Find where the given text appears and provide that cell's center as [X, Y] coordinate. 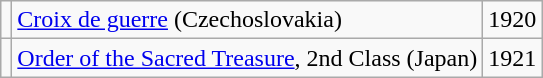
Order of the Sacred Treasure, 2nd Class (Japan) [248, 58]
1921 [512, 58]
1920 [512, 20]
Croix de guerre (Czechoslovakia) [248, 20]
